Locate the cell with the specified text and output its (X, Y) center coordinate. 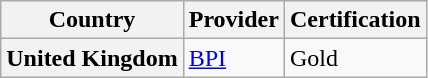
Provider (234, 20)
Country (92, 20)
BPI (234, 58)
Gold (355, 58)
United Kingdom (92, 58)
Certification (355, 20)
